Return [x, y] of the center of cell containing provided text 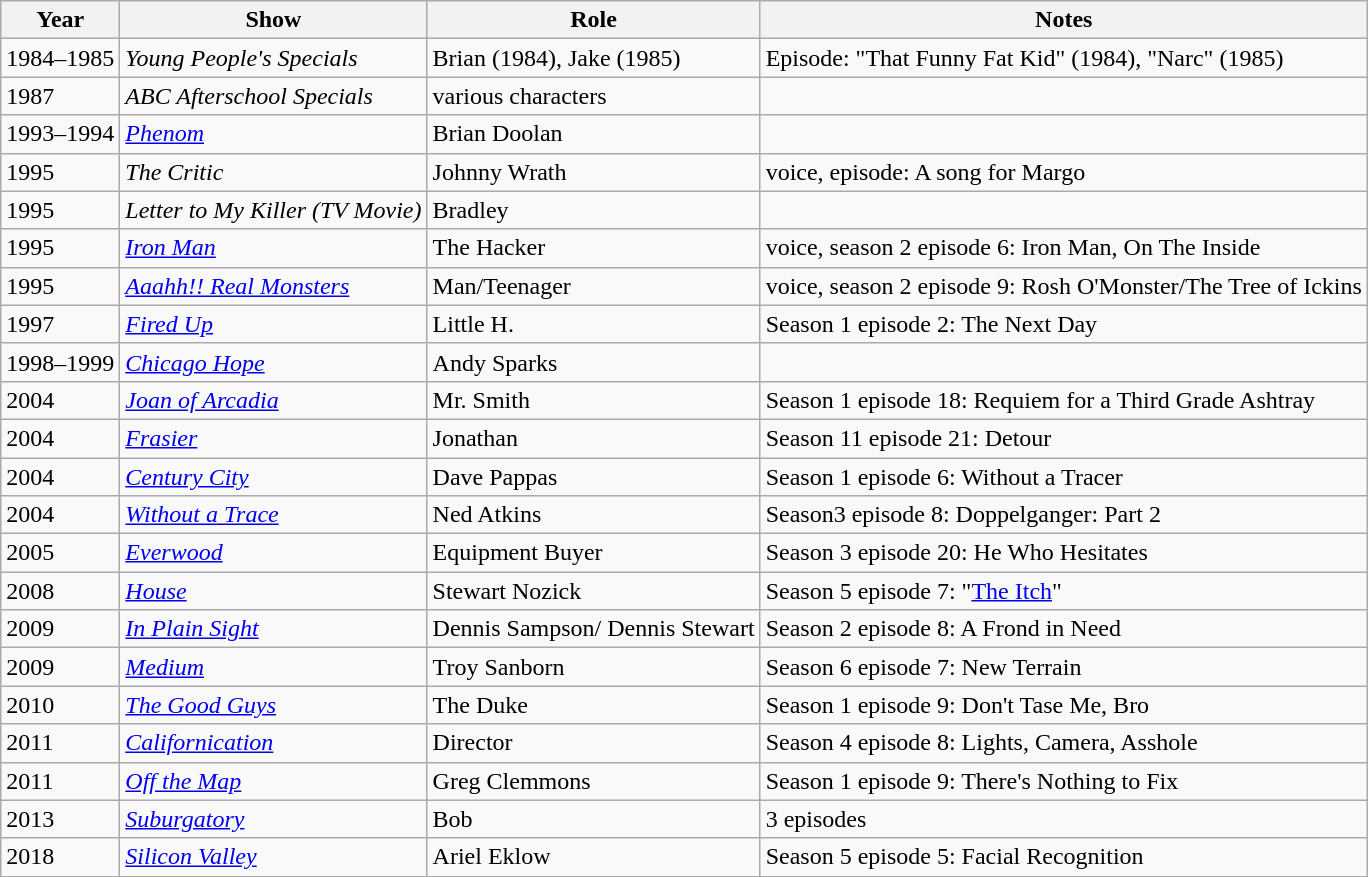
Without a Trace [274, 515]
Andy Sparks [594, 362]
Man/Teenager [594, 286]
Young People's Specials [274, 58]
Season 6 episode 7: New Terrain [1064, 667]
House [274, 591]
Silicon Valley [274, 857]
Fired Up [274, 324]
Frasier [274, 438]
Troy Sanborn [594, 667]
Off the Map [274, 781]
Notes [1064, 20]
Season 1 episode 9: Don't Tase Me, Bro [1064, 705]
The Duke [594, 705]
Ned Atkins [594, 515]
Role [594, 20]
voice, season 2 episode 9: Rosh O'Monster/The Tree of Ickins [1064, 286]
2005 [60, 553]
Season 11 episode 21: Detour [1064, 438]
Episode: "That Funny Fat Kid" (1984), "Narc" (1985) [1064, 58]
Season 1 episode 6: Without a Tracer [1064, 477]
Dennis Sampson/ Dennis Stewart [594, 629]
Season 2 episode 8: A Frond in Need [1064, 629]
Brian (1984), Jake (1985) [594, 58]
Year [60, 20]
Bradley [594, 210]
Jonathan [594, 438]
Mr. Smith [594, 400]
The Hacker [594, 248]
Season3 episode 8: Doppelganger: Part 2 [1064, 515]
The Critic [274, 172]
Century City [274, 477]
voice, season 2 episode 6: Iron Man, On The Inside [1064, 248]
Chicago Hope [274, 362]
Little H. [594, 324]
Johnny Wrath [594, 172]
Bob [594, 819]
1984–1985 [60, 58]
Show [274, 20]
Suburgatory [274, 819]
Brian Doolan [594, 134]
Greg Clemmons [594, 781]
1997 [60, 324]
Director [594, 743]
1998–1999 [60, 362]
Season 5 episode 5: Facial Recognition [1064, 857]
3 episodes [1064, 819]
voice, episode: A song for Margo [1064, 172]
Aaahh!! Real Monsters [274, 286]
Everwood [274, 553]
Stewart Nozick [594, 591]
Equipment Buyer [594, 553]
2010 [60, 705]
various characters [594, 96]
Phenom [274, 134]
2018 [60, 857]
Season 3 episode 20: He Who Hesitates [1064, 553]
Ariel Eklow [594, 857]
ABC Afterschool Specials [274, 96]
Season 4 episode 8: Lights, Camera, Asshole [1064, 743]
Dave Pappas [594, 477]
Californication [274, 743]
1987 [60, 96]
Season 1 episode 18: Requiem for a Third Grade Ashtray [1064, 400]
Joan of Arcadia [274, 400]
Medium [274, 667]
Letter to My Killer (TV Movie) [274, 210]
Season 1 episode 2: The Next Day [1064, 324]
Iron Man [274, 248]
In Plain Sight [274, 629]
1993–1994 [60, 134]
2013 [60, 819]
2008 [60, 591]
Season 1 episode 9: There's Nothing to Fix [1064, 781]
Season 5 episode 7: "The Itch" [1064, 591]
The Good Guys [274, 705]
